Scan for the cell matching the given text and deliver its (x, y) coordinate at center. 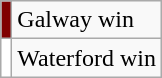
Galway win (87, 20)
Waterford win (87, 58)
